Find where the given text appears and provide that cell's center as [X, Y] coordinate. 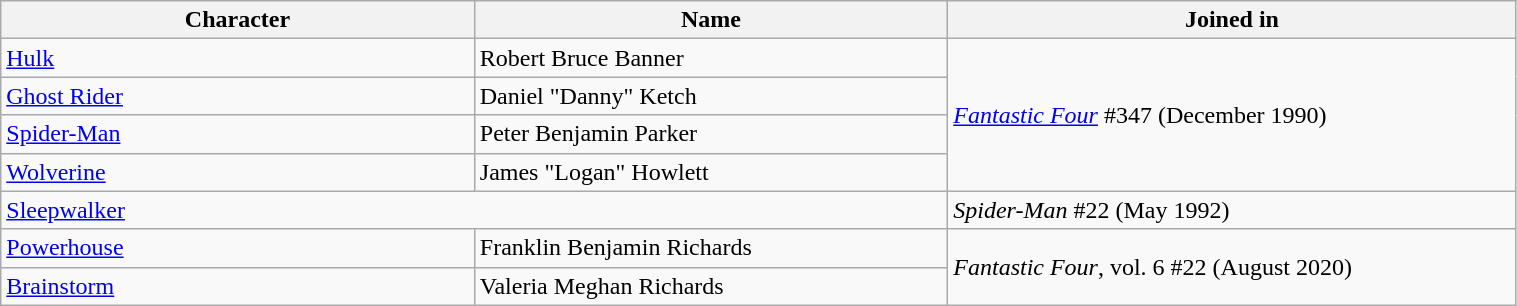
Name [711, 20]
Fantastic Four #347 (December 1990) [1232, 115]
Powerhouse [238, 248]
Peter Benjamin Parker [711, 134]
Valeria Meghan Richards [711, 286]
Robert Bruce Banner [711, 58]
Ghost Rider [238, 96]
Spider-Man [238, 134]
Daniel "Danny" Ketch [711, 96]
Brainstorm [238, 286]
James "Logan" Howlett [711, 172]
Wolverine [238, 172]
Fantastic Four, vol. 6 #22 (August 2020) [1232, 267]
Joined in [1232, 20]
Sleepwalker [474, 210]
Hulk [238, 58]
Franklin Benjamin Richards [711, 248]
Character [238, 20]
Spider-Man #22 (May 1992) [1232, 210]
